From the cell containing the given text, extract its center point as [X, Y] coordinate. 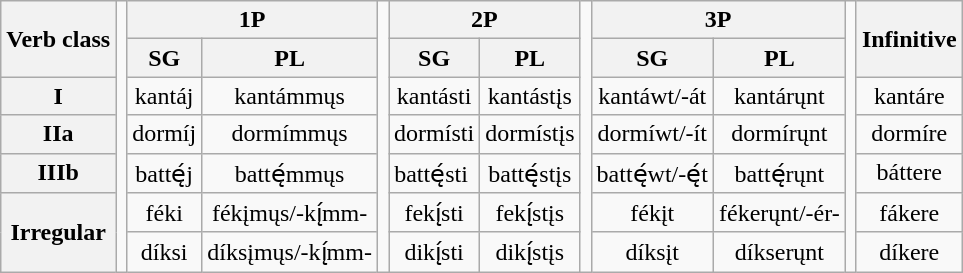
kantásti [434, 96]
Irregular [58, 232]
dormístįs [530, 134]
díksįmųs/-kį́mm- [290, 252]
dormísti [434, 134]
díksi [164, 252]
fékįmųs/-kį́mm- [290, 213]
báttere [909, 173]
fékįt [652, 213]
dormímmųs [290, 134]
kantáre [909, 96]
díkserųnt [779, 252]
dikį́stįs [530, 252]
dormírųnt [779, 134]
battę́stįs [530, 173]
IIIb [58, 173]
2P [484, 20]
kantámmųs [290, 96]
fekį́sti [434, 213]
kantástįs [530, 96]
fákere [909, 213]
3P [718, 20]
kantárųnt [779, 96]
féki [164, 213]
díkere [909, 252]
dormíre [909, 134]
fékerųnt/-ér- [779, 213]
IIa [58, 134]
dikį́sti [434, 252]
kantáwt/-át [652, 96]
battę́rųnt [779, 173]
díksįt [652, 252]
kantáj [164, 96]
1P [252, 20]
I [58, 96]
battę́j [164, 173]
battę́sti [434, 173]
dormíwt/-ít [652, 134]
battę́wt/-ę́t [652, 173]
dormíj [164, 134]
battę́mmųs [290, 173]
Infinitive [909, 39]
fekį́stįs [530, 213]
Verb class [58, 39]
